Extract the [x, y] coordinate from the center of the cell holding the provided text.  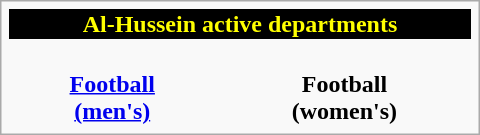
Al-Hussein active departments [240, 24]
Football(women's) [344, 84]
Football(men's) [112, 84]
